Provide the (x, y) coordinate of the cell's center where the given text is located.  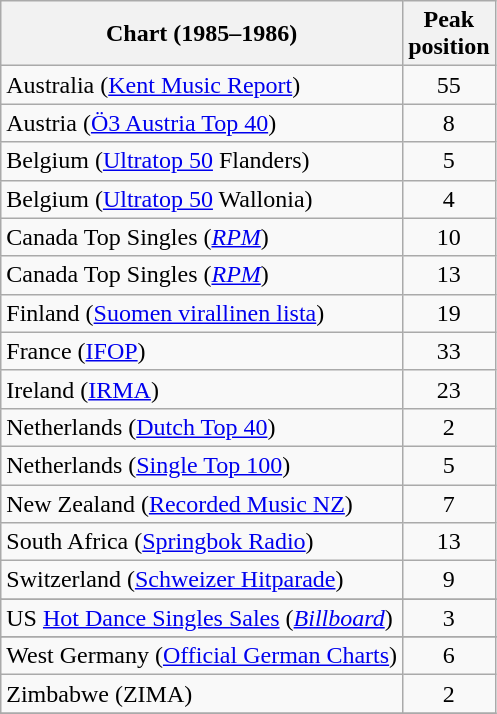
Finland (Suomen virallinen lista) (202, 313)
23 (449, 389)
6 (449, 656)
19 (449, 313)
4 (449, 199)
Belgium (Ultratop 50 Flanders) (202, 161)
Switzerland (Schweizer Hitparade) (202, 580)
US Hot Dance Singles Sales (Billboard) (202, 618)
New Zealand (Recorded Music NZ) (202, 503)
Netherlands (Single Top 100) (202, 465)
Ireland (IRMA) (202, 389)
33 (449, 351)
10 (449, 237)
Belgium (Ultratop 50 Wallonia) (202, 199)
Australia (Kent Music Report) (202, 85)
South Africa (Springbok Radio) (202, 542)
9 (449, 580)
7 (449, 503)
West Germany (Official German Charts) (202, 656)
Zimbabwe (ZIMA) (202, 694)
3 (449, 618)
Chart (1985–1986) (202, 34)
Netherlands (Dutch Top 40) (202, 427)
Peakposition (449, 34)
France (IFOP) (202, 351)
Austria (Ö3 Austria Top 40) (202, 123)
55 (449, 85)
8 (449, 123)
